Capture the cell that displays the provided text and extract its [X, Y] central coordinate. 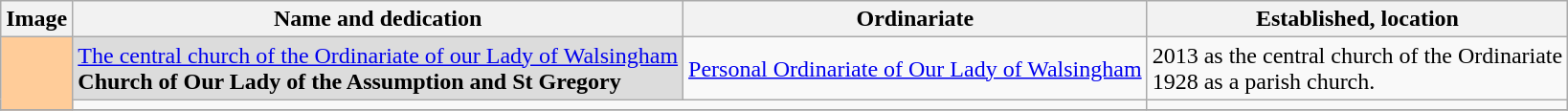
2013 as the central church of the Ordinariate1928 as a parish church. [1357, 69]
Personal Ordinariate of Our Lady of Walsingham [915, 69]
Established, location [1357, 19]
Ordinariate [915, 19]
Image [36, 19]
Name and dedication [378, 19]
The central church of the Ordinariate of our Lady of WalsinghamChurch of Our Lady of the Assumption and St Gregory [378, 69]
